Return the [x, y] coordinate for the center point of the cell that contains the specified text.  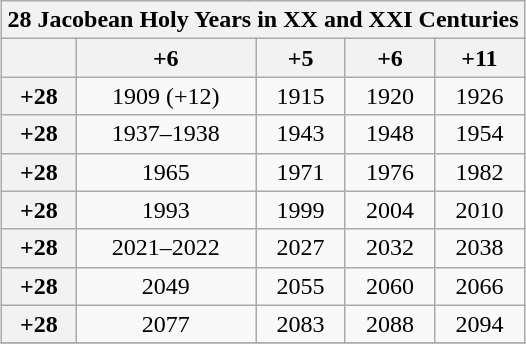
1920 [390, 96]
1937–1938 [166, 134]
1982 [480, 172]
1976 [390, 172]
1965 [166, 172]
2027 [300, 248]
2055 [300, 286]
2032 [390, 248]
1971 [300, 172]
1948 [390, 134]
2038 [480, 248]
1926 [480, 96]
2066 [480, 286]
28 Jacobean Holy Years in XX and XXI Centuries [263, 20]
2021–2022 [166, 248]
2088 [390, 324]
1909 (+12) [166, 96]
1943 [300, 134]
1993 [166, 210]
1999 [300, 210]
2060 [390, 286]
2004 [390, 210]
2094 [480, 324]
2049 [166, 286]
1915 [300, 96]
2077 [166, 324]
+11 [480, 58]
2083 [300, 324]
+5 [300, 58]
2010 [480, 210]
1954 [480, 134]
